Identify which cell holds the provided text, then report its [x, y] central coordinate. 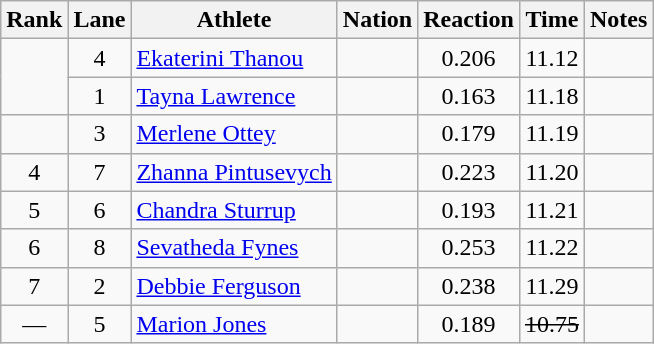
1 [100, 96]
Lane [100, 20]
10.75 [552, 324]
11.19 [552, 134]
8 [100, 248]
0.193 [469, 210]
0.189 [469, 324]
11.21 [552, 210]
0.253 [469, 248]
Ekaterini Thanou [234, 58]
11.20 [552, 172]
0.179 [469, 134]
Time [552, 20]
0.238 [469, 286]
11.22 [552, 248]
11.12 [552, 58]
Notes [618, 20]
Merlene Ottey [234, 134]
— [34, 324]
Debbie Ferguson [234, 286]
Reaction [469, 20]
Chandra Sturrup [234, 210]
0.223 [469, 172]
11.18 [552, 96]
11.29 [552, 286]
Tayna Lawrence [234, 96]
Marion Jones [234, 324]
2 [100, 286]
0.206 [469, 58]
Athlete [234, 20]
0.163 [469, 96]
Rank [34, 20]
Zhanna Pintusevych [234, 172]
3 [100, 134]
Sevatheda Fynes [234, 248]
Nation [377, 20]
